Output the [X, Y] coordinate of the center of the cell containing the given text.  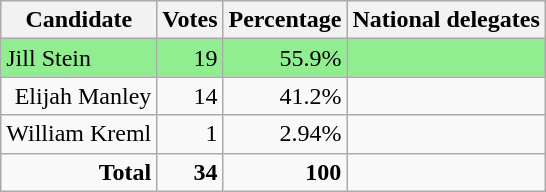
41.2% [285, 96]
Elijah Manley [79, 96]
Total [79, 172]
National delegates [446, 20]
Votes [190, 20]
2.94% [285, 134]
55.9% [285, 58]
19 [190, 58]
William Kreml [79, 134]
Jill Stein [79, 58]
1 [190, 134]
Percentage [285, 20]
14 [190, 96]
Candidate [79, 20]
34 [190, 172]
100 [285, 172]
